Output the [x, y] coordinate of the center of the cell containing the given text.  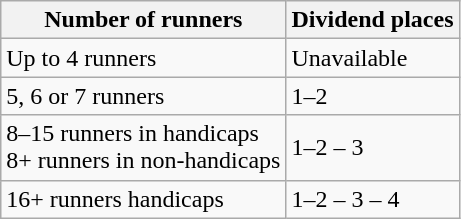
Up to 4 runners [144, 58]
Number of runners [144, 20]
1–2 [372, 96]
1–2 – 3 – 4 [372, 199]
Unavailable [372, 58]
Dividend places [372, 20]
16+ runners handicaps [144, 199]
8–15 runners in handicaps8+ runners in non-handicaps [144, 148]
1–2 – 3 [372, 148]
5, 6 or 7 runners [144, 96]
